Detect which cell encompasses the target text, then output its (X, Y) center coordinate. 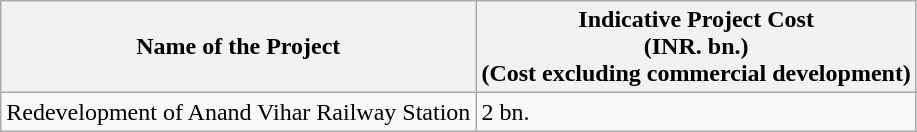
Indicative Project Cost(INR. bn.)(Cost excluding commercial development) (696, 47)
Name of the Project (238, 47)
2 bn. (696, 112)
Redevelopment of Anand Vihar Railway Station (238, 112)
